From the cell containing the given text, extract its center point as (X, Y) coordinate. 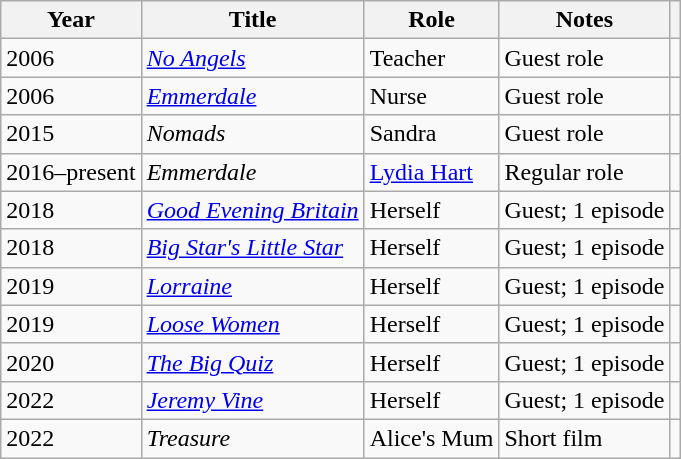
Alice's Mum (432, 438)
Nomads (252, 134)
Short film (584, 438)
The Big Quiz (252, 362)
Treasure (252, 438)
2016–present (71, 172)
Loose Women (252, 324)
Sandra (432, 134)
Title (252, 20)
Nurse (432, 96)
Good Evening Britain (252, 210)
Big Star's Little Star (252, 248)
Year (71, 20)
Lydia Hart (432, 172)
Regular role (584, 172)
Teacher (432, 58)
2015 (71, 134)
No Angels (252, 58)
Notes (584, 20)
Role (432, 20)
Jeremy Vine (252, 400)
Lorraine (252, 286)
2020 (71, 362)
